Extract the [x, y] coordinate from the center of the cell holding the provided text.  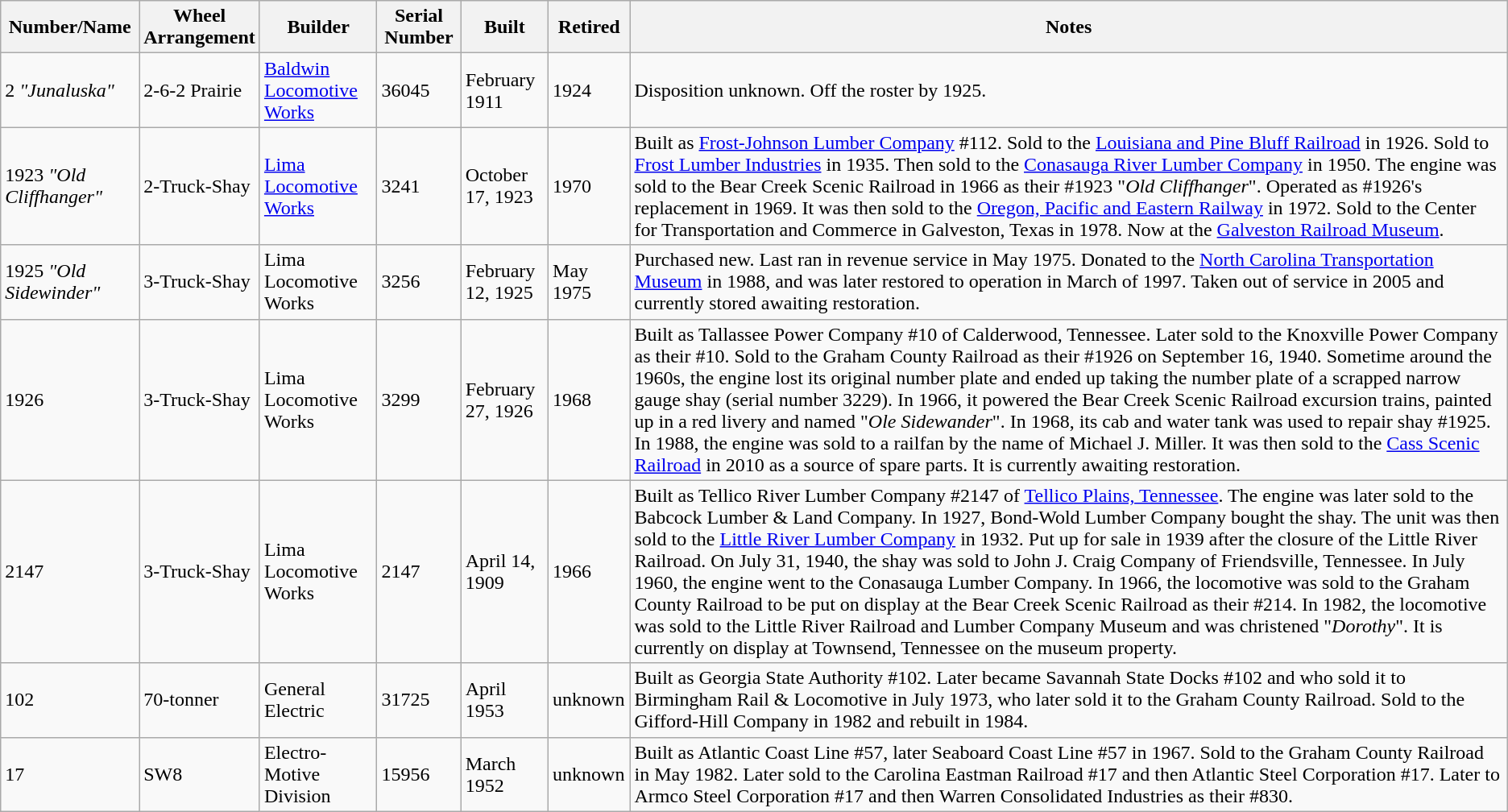
Built [504, 27]
1970 [590, 186]
31725 [419, 700]
3256 [419, 282]
SW8 [200, 774]
Notes [1068, 27]
Baldwin Locomotive Works [318, 90]
1925 "Old Sidewinder" [70, 282]
1923 "Old Cliffhanger" [70, 186]
3241 [419, 186]
March 1952 [504, 774]
Electro-Motive Division [318, 774]
April 1953 [504, 700]
October 17, 1923 [504, 186]
1966 [590, 572]
Disposition unknown. Off the roster by 1925. [1068, 90]
1924 [590, 90]
Serial Number [419, 27]
February 1911 [504, 90]
1968 [590, 400]
1926 [70, 400]
15956 [419, 774]
36045 [419, 90]
2-Truck-Shay [200, 186]
April 14, 1909 [504, 572]
70-tonner [200, 700]
WheelArrangement [200, 27]
2 "Junaluska" [70, 90]
Builder [318, 27]
Retired [590, 27]
2-6-2 Prairie [200, 90]
May 1975 [590, 282]
17 [70, 774]
102 [70, 700]
General Electric [318, 700]
3299 [419, 400]
February 12, 1925 [504, 282]
Number/Name [70, 27]
February 27, 1926 [504, 400]
